Provide the (X, Y) coordinate of the cell's center where the given text is located.  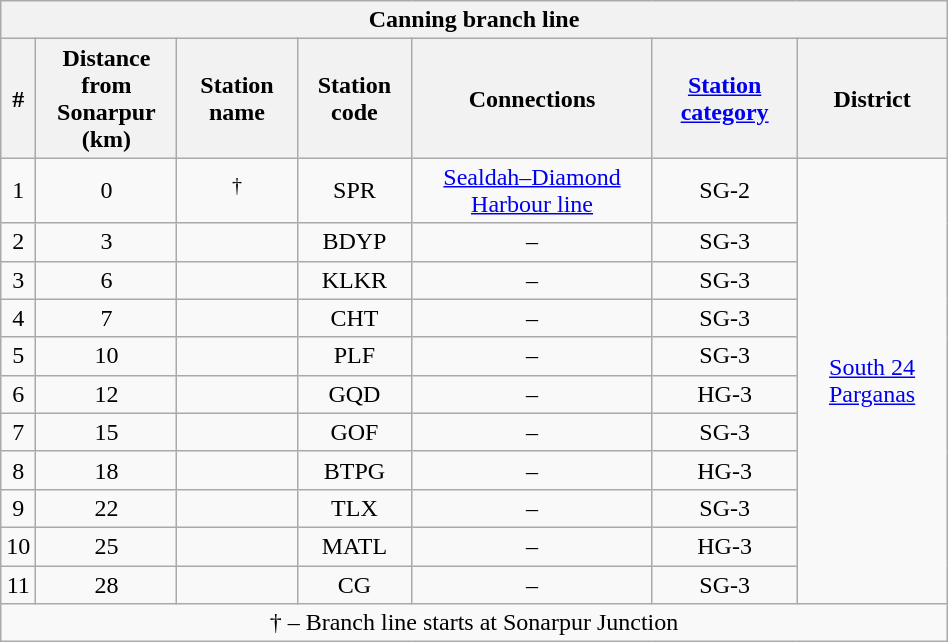
CHT (354, 318)
PLF (354, 356)
BTPG (354, 470)
GQD (354, 394)
KLKR (354, 280)
Station category (724, 98)
8 (18, 470)
22 (106, 508)
Canning branch line (474, 20)
18 (106, 470)
2 (18, 242)
4 (18, 318)
5 (18, 356)
15 (106, 432)
Connections (532, 98)
BDYP (354, 242)
12 (106, 394)
Distance from Sonarpur (km) (106, 98)
0 (106, 190)
District (872, 98)
Station code (354, 98)
SG-2 (724, 190)
MATL (354, 546)
Station name (237, 98)
25 (106, 546)
1 (18, 190)
GOF (354, 432)
† (237, 190)
Sealdah–Diamond Harbour line (532, 190)
9 (18, 508)
11 (18, 585)
TLX (354, 508)
CG (354, 585)
SPR (354, 190)
South 24 Parganas (872, 381)
28 (106, 585)
# (18, 98)
† – Branch line starts at Sonarpur Junction (474, 623)
